Find where the given text appears and provide that cell's center as (x, y) coordinate. 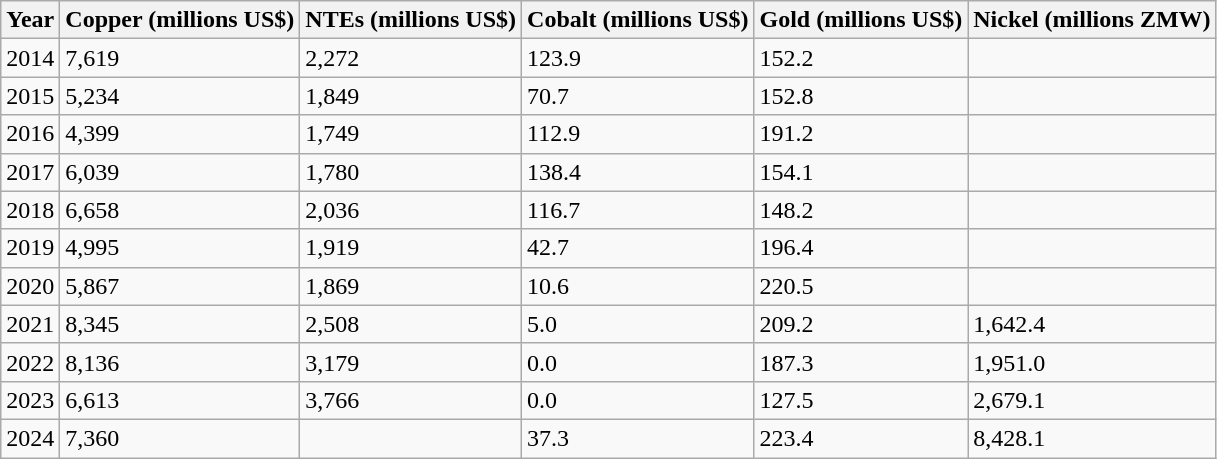
152.2 (861, 58)
187.3 (861, 362)
2021 (30, 324)
2,679.1 (1092, 400)
154.1 (861, 172)
8,428.1 (1092, 438)
2020 (30, 286)
NTEs (millions US$) (411, 20)
70.7 (638, 96)
209.2 (861, 324)
220.5 (861, 286)
116.7 (638, 210)
5.0 (638, 324)
5,234 (180, 96)
148.2 (861, 210)
4,399 (180, 134)
138.4 (638, 172)
2017 (30, 172)
Copper (millions US$) (180, 20)
Nickel (millions ZMW) (1092, 20)
1,849 (411, 96)
191.2 (861, 134)
6,039 (180, 172)
2,036 (411, 210)
6,658 (180, 210)
152.8 (861, 96)
2,272 (411, 58)
7,360 (180, 438)
1,780 (411, 172)
1,951.0 (1092, 362)
8,136 (180, 362)
2016 (30, 134)
42.7 (638, 248)
2,508 (411, 324)
37.3 (638, 438)
3,766 (411, 400)
7,619 (180, 58)
2019 (30, 248)
123.9 (638, 58)
1,642.4 (1092, 324)
2023 (30, 400)
8,345 (180, 324)
1,869 (411, 286)
2014 (30, 58)
4,995 (180, 248)
3,179 (411, 362)
2024 (30, 438)
6,613 (180, 400)
196.4 (861, 248)
2022 (30, 362)
Year (30, 20)
5,867 (180, 286)
2015 (30, 96)
1,919 (411, 248)
Cobalt (millions US$) (638, 20)
223.4 (861, 438)
127.5 (861, 400)
Gold (millions US$) (861, 20)
1,749 (411, 134)
10.6 (638, 286)
112.9 (638, 134)
2018 (30, 210)
